Determine the (X, Y) coordinate at the center of the cell enclosing the given text.  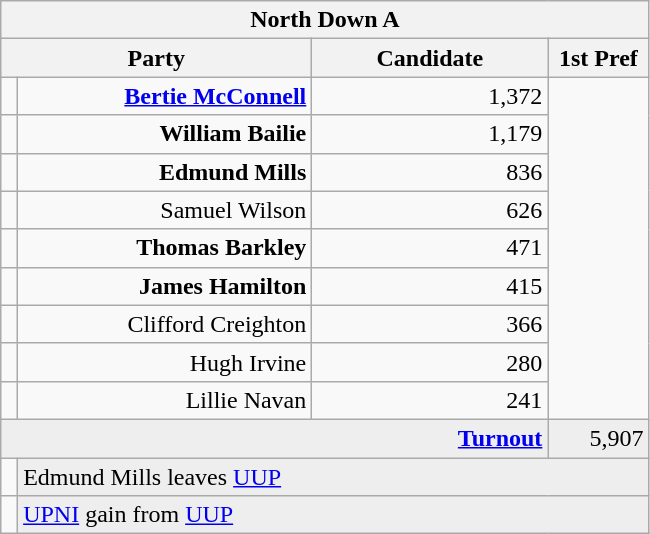
626 (430, 210)
Bertie McConnell (165, 96)
Hugh Irvine (165, 362)
William Bailie (165, 134)
Thomas Barkley (165, 248)
415 (430, 286)
366 (430, 324)
Samuel Wilson (165, 210)
5,907 (598, 438)
241 (430, 400)
1,179 (430, 134)
Edmund Mills leaves UUP (334, 477)
1,372 (430, 96)
Party (156, 58)
Clifford Creighton (165, 324)
836 (430, 172)
Candidate (430, 58)
UPNI gain from UUP (334, 515)
Edmund Mills (165, 172)
1st Pref (598, 58)
North Down A (325, 20)
James Hamilton (165, 286)
471 (430, 248)
Turnout (274, 438)
Lillie Navan (165, 400)
280 (430, 362)
